Return the (X, Y) coordinate for the center point of the cell that contains the specified text.  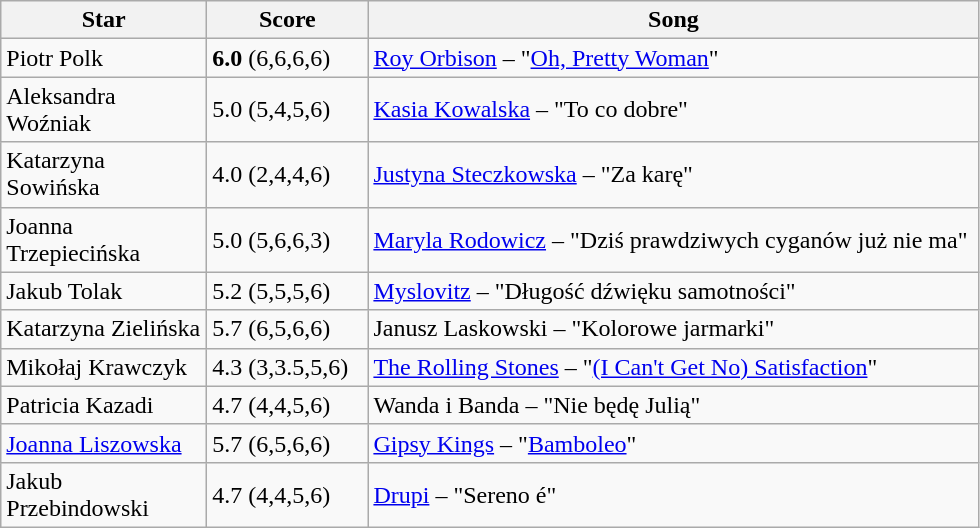
Patricia Kazadi (104, 405)
5.0 (5,4,5,6) (288, 110)
Drupi – "Sereno é" (674, 494)
Janusz Laskowski – "Kolorowe jarmarki" (674, 329)
4.0 (2,4,4,6) (288, 174)
Joanna Trzepiecińska (104, 240)
Mikołaj Krawczyk (104, 367)
Myslovitz – "Długość dźwięku samotności" (674, 291)
Maryla Rodowicz – "Dziś prawdziwych cyganów już nie ma" (674, 240)
5.2 (5,5,5,6) (288, 291)
The Rolling Stones – "(I Can't Get No) Satisfaction" (674, 367)
Score (288, 20)
Jakub Tolak (104, 291)
Piotr Polk (104, 58)
Jakub Przebindowski (104, 494)
Aleksandra Woźniak (104, 110)
5.0 (5,6,6,3) (288, 240)
Justyna Steczkowska – "Za karę" (674, 174)
Song (674, 20)
Katarzyna Zielińska (104, 329)
Wanda i Banda – "Nie będę Julią" (674, 405)
Kasia Kowalska – "To co dobre" (674, 110)
Gipsy Kings – "Bamboleo" (674, 443)
Joanna Liszowska (104, 443)
Star (104, 20)
Katarzyna Sowińska (104, 174)
4.3 (3,3.5,5,6) (288, 367)
Roy Orbison – "Oh, Pretty Woman" (674, 58)
6.0 (6,6,6,6) (288, 58)
